Scan for the cell matching the given text and deliver its (x, y) coordinate at center. 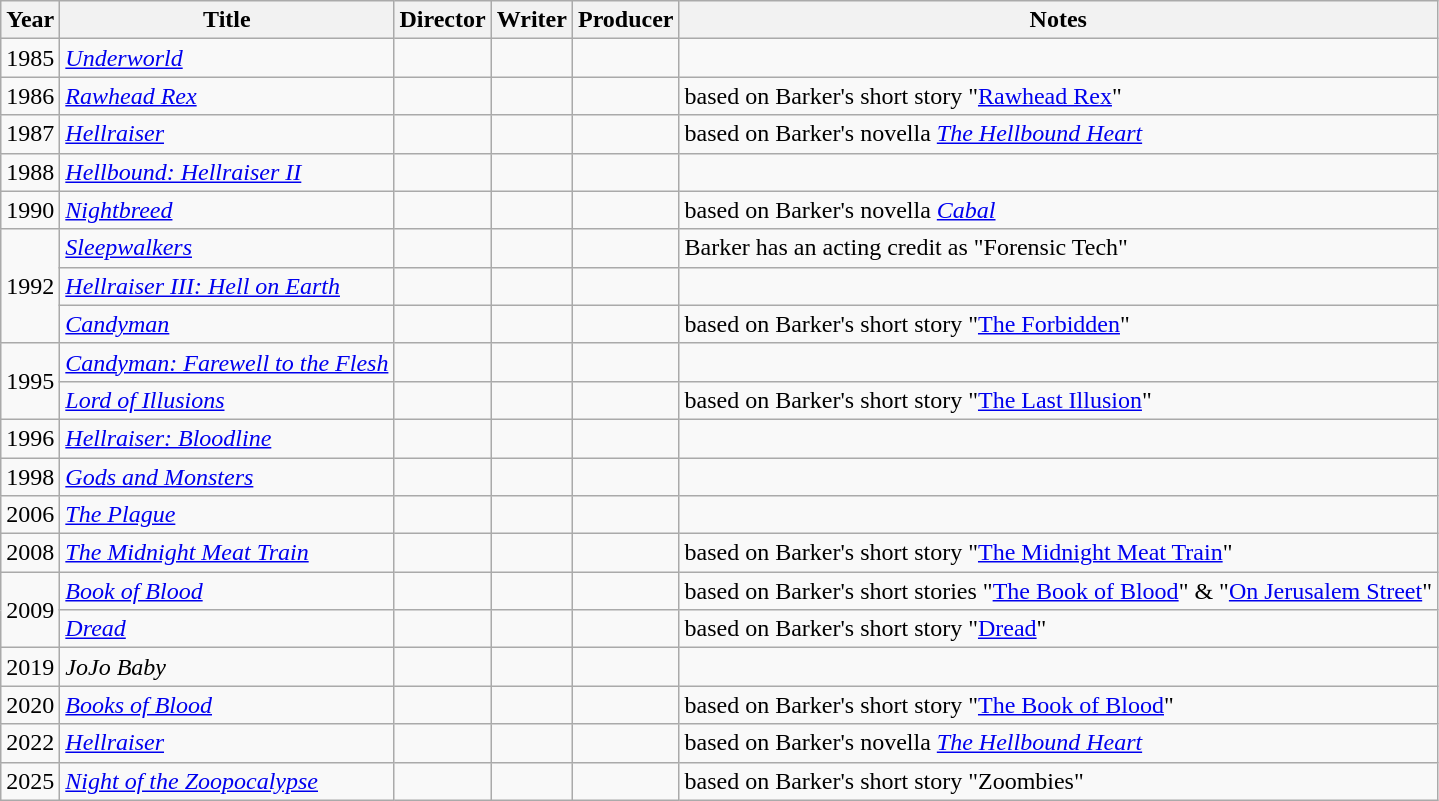
based on Barker's short story "Zoombies" (1058, 781)
2022 (30, 743)
2009 (30, 610)
based on Barker's novella Cabal (1058, 210)
1985 (30, 58)
1987 (30, 134)
Underworld (227, 58)
1998 (30, 477)
1986 (30, 96)
based on Barker's short story "The Last Illusion" (1058, 400)
Dread (227, 629)
Director (442, 20)
based on Barker's short stories "The Book of Blood" & "On Jerusalem Street" (1058, 591)
based on Barker's short story "The Book of Blood" (1058, 705)
1995 (30, 381)
Book of Blood (227, 591)
1988 (30, 172)
1996 (30, 438)
Notes (1058, 20)
The Midnight Meat Train (227, 553)
Producer (626, 20)
1992 (30, 286)
Nightbreed (227, 210)
2008 (30, 553)
Candyman: Farewell to the Flesh (227, 362)
2020 (30, 705)
based on Barker's short story "Rawhead Rex" (1058, 96)
based on Barker's short story "The Midnight Meat Train" (1058, 553)
Barker has an acting credit as "Forensic Tech" (1058, 248)
Lord of Illusions (227, 400)
Gods and Monsters (227, 477)
Writer (532, 20)
Title (227, 20)
2019 (30, 667)
Hellbound: Hellraiser II (227, 172)
Books of Blood (227, 705)
2025 (30, 781)
Candyman (227, 324)
Sleepwalkers (227, 248)
Night of the Zoopocalypse (227, 781)
2006 (30, 515)
JoJo Baby (227, 667)
Hellraiser: Bloodline (227, 438)
Year (30, 20)
based on Barker's short story "Dread" (1058, 629)
1990 (30, 210)
The Plague (227, 515)
Hellraiser III: Hell on Earth (227, 286)
based on Barker's short story "The Forbidden" (1058, 324)
Rawhead Rex (227, 96)
